Detect which cell encompasses the target text, then output its [X, Y] center coordinate. 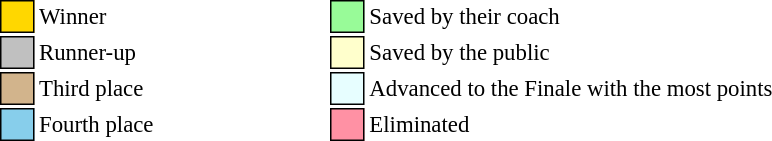
Winner [96, 16]
Runner-up [96, 52]
Third place [96, 88]
Fourth place [96, 124]
